Determine the [x, y] coordinate at the center of the cell enclosing the given text.  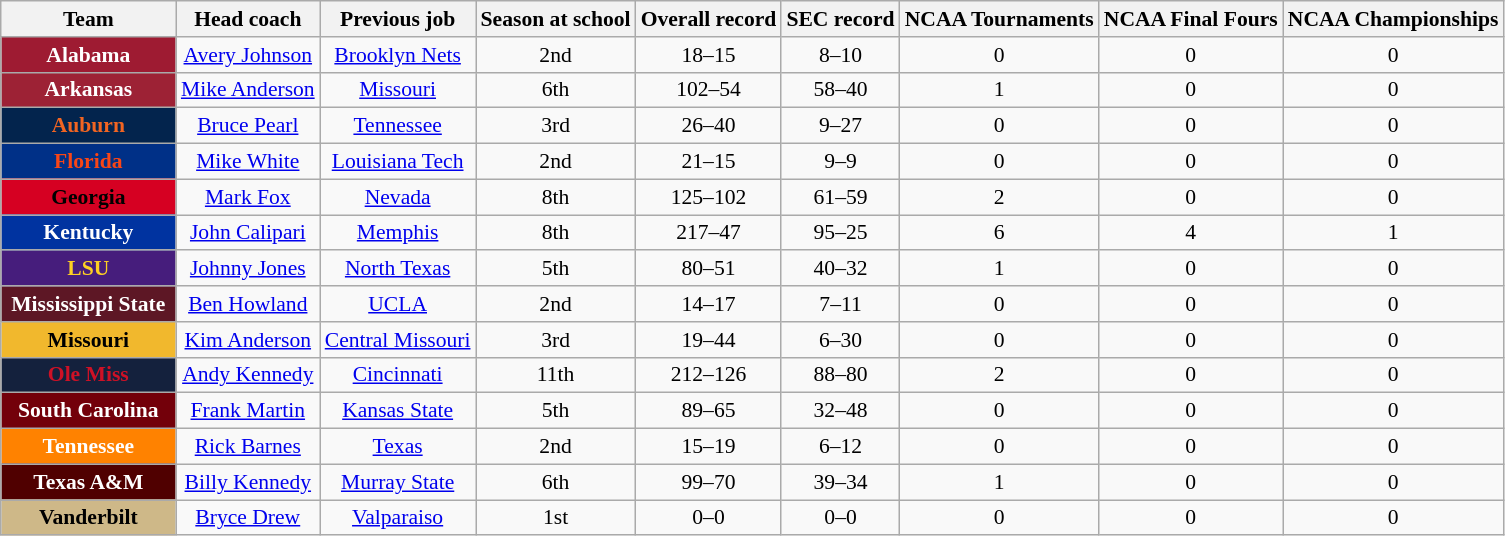
Overall record [709, 19]
125–102 [709, 197]
NCAA Final Fours [1191, 19]
95–25 [840, 233]
9–27 [840, 126]
Kansas State [398, 411]
Central Missouri [398, 340]
Ole Miss [88, 375]
Nevada [398, 197]
Avery Johnson [248, 55]
Florida [88, 162]
32–48 [840, 411]
Head coach [248, 19]
NCAA Championships [1394, 19]
SEC record [840, 19]
Mike White [248, 162]
Vanderbilt [88, 518]
Alabama [88, 55]
Arkansas [88, 90]
John Calipari [248, 233]
Bryce Drew [248, 518]
89–65 [709, 411]
99–70 [709, 482]
Louisiana Tech [398, 162]
217–47 [709, 233]
Texas A&M [88, 482]
Kentucky [88, 233]
Memphis [398, 233]
9–9 [840, 162]
61–59 [840, 197]
Kim Anderson [248, 340]
Season at school [556, 19]
Ben Howland [248, 304]
Previous job [398, 19]
NCAA Tournaments [1000, 19]
6–12 [840, 447]
40–32 [840, 269]
1st [556, 518]
Mississippi State [88, 304]
Mark Fox [248, 197]
15–19 [709, 447]
Rick Barnes [248, 447]
LSU [88, 269]
11th [556, 375]
Mike Anderson [248, 90]
South Carolina [88, 411]
Texas [398, 447]
Billy Kennedy [248, 482]
19–44 [709, 340]
6 [1000, 233]
Murray State [398, 482]
Brooklyn Nets [398, 55]
4 [1191, 233]
6–30 [840, 340]
39–34 [840, 482]
102–54 [709, 90]
8–10 [840, 55]
212–126 [709, 375]
14–17 [709, 304]
80–51 [709, 269]
Auburn [88, 126]
North Texas [398, 269]
Georgia [88, 197]
18–15 [709, 55]
21–15 [709, 162]
Johnny Jones [248, 269]
7–11 [840, 304]
88–80 [840, 375]
Frank Martin [248, 411]
Andy Kennedy [248, 375]
Team [88, 19]
Cincinnati [398, 375]
26–40 [709, 126]
UCLA [398, 304]
Bruce Pearl [248, 126]
58–40 [840, 90]
Valparaiso [398, 518]
